Search for the cell housing the specified text and yield its [X, Y] center coordinate. 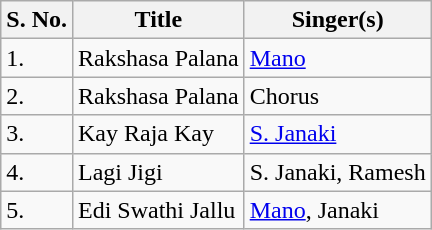
Singer(s) [338, 20]
5. [37, 210]
2. [37, 96]
Kay Raja Kay [158, 134]
1. [37, 58]
3. [37, 134]
S. Janaki [338, 134]
Title [158, 20]
S. No. [37, 20]
Mano [338, 58]
S. Janaki, Ramesh [338, 172]
Edi Swathi Jallu [158, 210]
Chorus [338, 96]
Lagi Jigi [158, 172]
Mano, Janaki [338, 210]
4. [37, 172]
